Search for the cell housing the specified text and yield its (x, y) center coordinate. 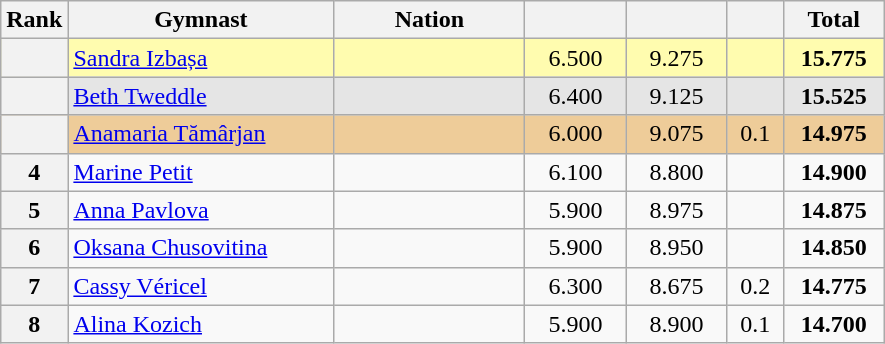
5 (34, 210)
9.275 (676, 58)
14.975 (834, 134)
6.100 (576, 172)
Gymnast (201, 20)
14.700 (834, 324)
Marine Petit (201, 172)
15.525 (834, 96)
9.075 (676, 134)
Sandra Izbașa (201, 58)
Anna Pavlova (201, 210)
Beth Tweddle (201, 96)
8.800 (676, 172)
7 (34, 286)
Rank (34, 20)
14.875 (834, 210)
Total (834, 20)
8 (34, 324)
Nation (430, 20)
6.500 (576, 58)
Oksana Chusovitina (201, 248)
6.400 (576, 96)
6 (34, 248)
4 (34, 172)
15.775 (834, 58)
Alina Kozich (201, 324)
6.300 (576, 286)
Anamaria Tămârjan (201, 134)
14.775 (834, 286)
Cassy Véricel (201, 286)
0.2 (755, 286)
8.975 (676, 210)
14.850 (834, 248)
14.900 (834, 172)
6.000 (576, 134)
9.125 (676, 96)
8.675 (676, 286)
8.900 (676, 324)
8.950 (676, 248)
